Provide the [X, Y] coordinate of the cell's center where the given text is located.  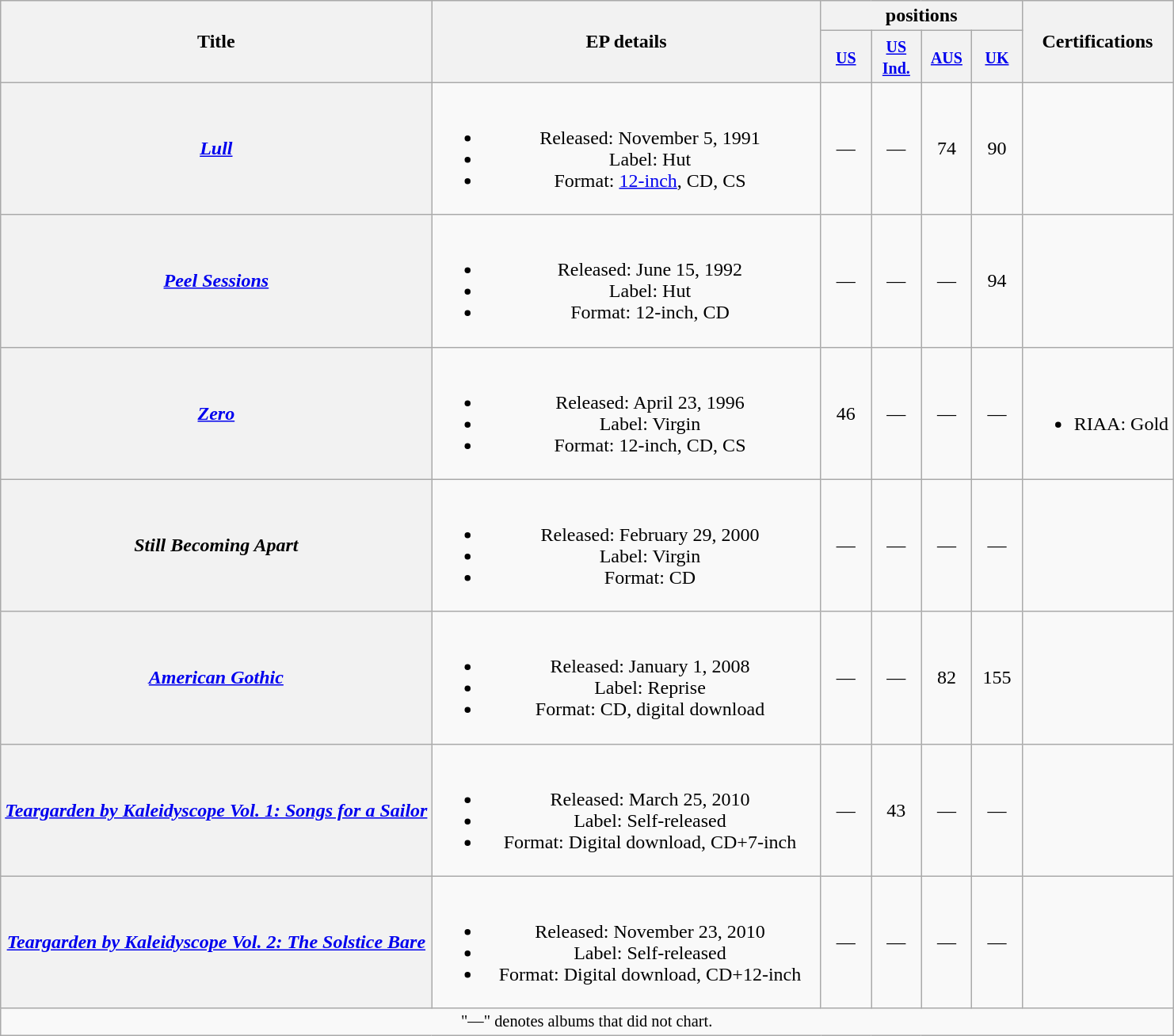
Released: February 29, 2000Label: VirginFormat: CD [626, 545]
43 [897, 809]
Teargarden by Kaleidyscope Vol. 2: The Solstice Bare [216, 943]
82 [947, 678]
American Gothic [216, 678]
Released: March 25, 2010Label: Self-releasedFormat: Digital download, CD+7-inch [626, 809]
RIAA: Gold [1097, 413]
Still Becoming Apart [216, 545]
"—" denotes albums that did not chart. [587, 1022]
Certifications [1097, 41]
Peel Sessions [216, 280]
AUS [947, 57]
US [846, 57]
Released: November 23, 2010Label: Self-releasedFormat: Digital download, CD+12-inch [626, 943]
Lull [216, 149]
155 [997, 678]
UK [997, 57]
Zero [216, 413]
EP details [626, 41]
46 [846, 413]
positions [921, 16]
Released: November 5, 1991Label: HutFormat: 12-inch, CD, CS [626, 149]
Released: April 23, 1996Label: VirginFormat: 12-inch, CD, CS [626, 413]
Teargarden by Kaleidyscope Vol. 1: Songs for a Sailor [216, 809]
Released: January 1, 2008Label: RepriseFormat: CD, digital download [626, 678]
Released: June 15, 1992Label: HutFormat: 12-inch, CD [626, 280]
Title [216, 41]
94 [997, 280]
74 [947, 149]
90 [997, 149]
USInd. [897, 57]
